Extract the [X, Y] coordinate from the center of the cell holding the provided text.  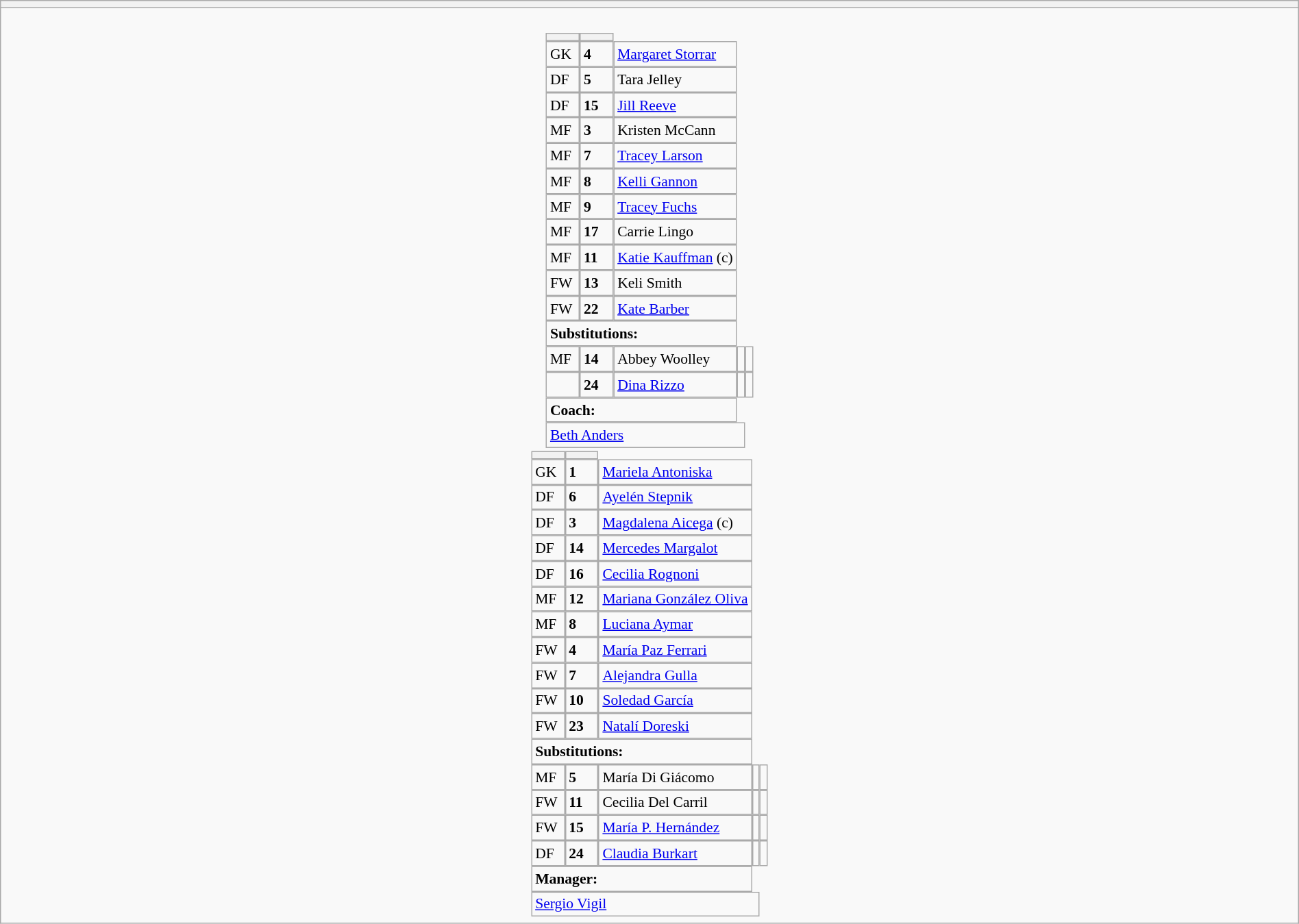
María P. Hernández [676, 827]
Jill Reeve [675, 105]
Beth Anders [645, 436]
Mercedes Margalot [676, 548]
22 [596, 308]
Tracey Fuchs [675, 207]
Cecilia Rognoni [676, 574]
Natalí Doreski [676, 726]
1 [581, 471]
Manager: [641, 878]
Katie Kauffman (c) [675, 258]
6 [581, 497]
17 [596, 232]
Soledad García [676, 700]
Kate Barber [675, 308]
Cecilia Del Carril [676, 803]
Keli Smith [675, 282]
Magdalena Aicega (c) [676, 522]
Mariela Antoniska [676, 471]
12 [581, 599]
Tara Jelley [675, 79]
María Paz Ferrari [676, 649]
Margaret Storrar [675, 53]
16 [581, 574]
Kristen McCann [675, 130]
13 [596, 282]
10 [581, 700]
Kelli Gannon [675, 181]
María Di Giácomo [676, 777]
Dina Rizzo [675, 385]
Carrie Lingo [675, 232]
Abbey Woolley [675, 359]
Tracey Larson [675, 156]
Sergio Vigil [645, 904]
Luciana Aymar [676, 625]
23 [581, 726]
9 [596, 207]
Mariana González Oliva [676, 599]
Coach: [641, 410]
Ayelén Stepnik [676, 497]
Alejandra Gulla [676, 675]
Claudia Burkart [676, 853]
